Return [X, Y] of the center of cell containing provided text 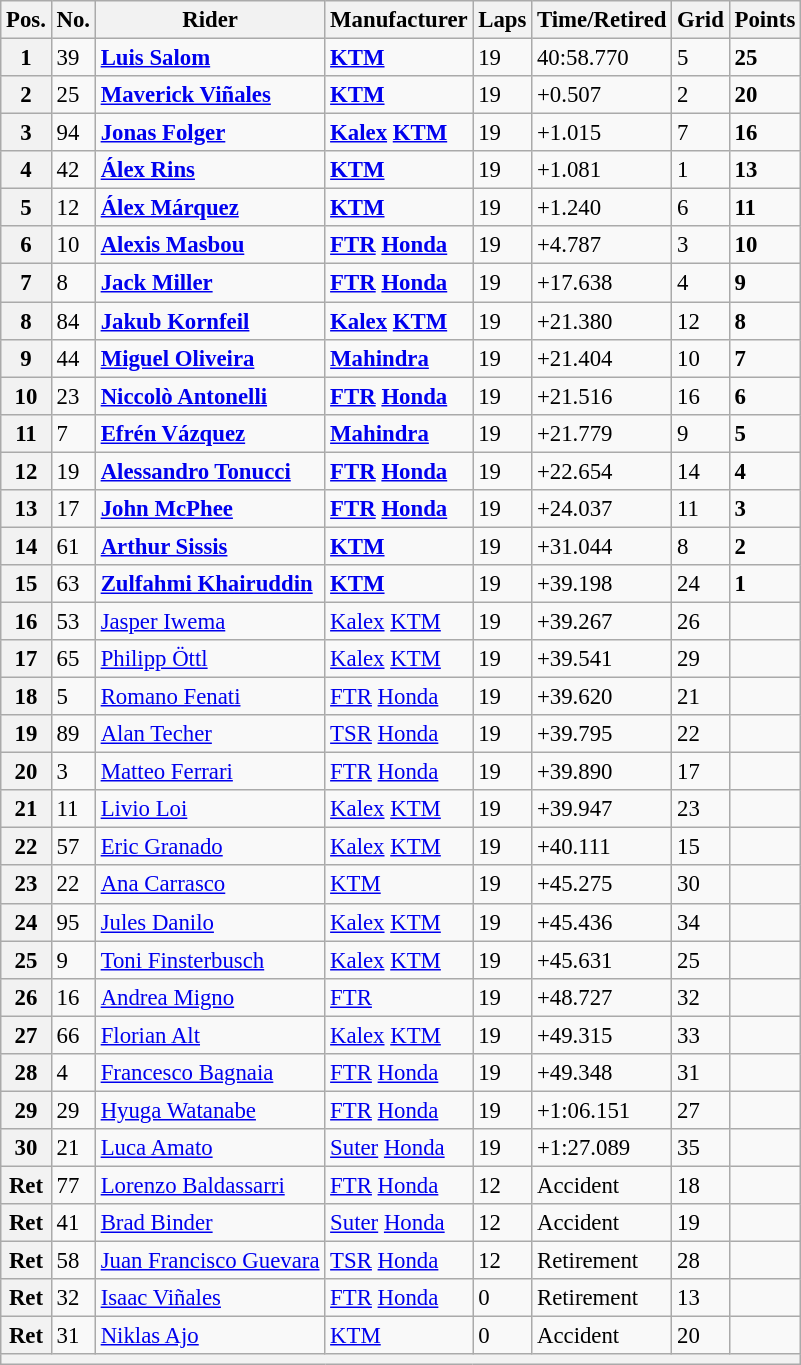
Jasper Iwema [210, 621]
Arthur Sissis [210, 546]
Rider [210, 20]
Niklas Ajo [210, 1336]
+48.727 [602, 997]
+39.890 [602, 772]
+45.436 [602, 922]
Miguel Oliveira [210, 358]
Luis Salom [210, 58]
+45.631 [602, 960]
+49.348 [602, 1073]
Isaac Viñales [210, 1298]
Niccolò Antonelli [210, 396]
77 [73, 1185]
Alessandro Tonucci [210, 471]
Jack Miller [210, 283]
+39.198 [602, 584]
+1:06.151 [602, 1110]
Laps [502, 20]
39 [73, 58]
+1:27.089 [602, 1148]
40:58.770 [602, 58]
Hyuga Watanabe [210, 1110]
+17.638 [602, 283]
+31.044 [602, 546]
42 [73, 170]
+1.240 [602, 208]
Brad Binder [210, 1223]
+21.380 [602, 321]
94 [73, 133]
FTR [399, 997]
Zulfahmi Khairuddin [210, 584]
Juan Francisco Guevara [210, 1261]
Toni Finsterbusch [210, 960]
No. [73, 20]
+39.947 [602, 809]
+45.275 [602, 885]
+21.404 [602, 358]
Pos. [26, 20]
84 [73, 321]
Florian Alt [210, 1035]
Ana Carrasco [210, 885]
Andrea Migno [210, 997]
+1.015 [602, 133]
Jakub Kornfeil [210, 321]
+40.111 [602, 847]
95 [73, 922]
Manufacturer [399, 20]
44 [73, 358]
Philipp Öttl [210, 659]
Maverick Viñales [210, 95]
Jonas Folger [210, 133]
+39.620 [602, 697]
Francesco Bagnaia [210, 1073]
+21.779 [602, 433]
57 [73, 847]
61 [73, 546]
Jules Danilo [210, 922]
66 [73, 1035]
63 [73, 584]
+22.654 [602, 471]
Álex Márquez [210, 208]
+39.795 [602, 734]
John McPhee [210, 509]
+39.541 [602, 659]
Matteo Ferrari [210, 772]
Romano Fenati [210, 697]
41 [73, 1223]
Livio Loi [210, 809]
33 [700, 1035]
89 [73, 734]
Efrén Vázquez [210, 433]
Lorenzo Baldassarri [210, 1185]
65 [73, 659]
+0.507 [602, 95]
Álex Rins [210, 170]
+1.081 [602, 170]
34 [700, 922]
53 [73, 621]
+4.787 [602, 245]
Luca Amato [210, 1148]
Time/Retired [602, 20]
+39.267 [602, 621]
+49.315 [602, 1035]
Alexis Masbou [210, 245]
Points [764, 20]
Eric Granado [210, 847]
Grid [700, 20]
+21.516 [602, 396]
+24.037 [602, 509]
Alan Techer [210, 734]
35 [700, 1148]
58 [73, 1261]
